Extract the [X, Y] coordinate from the center of the cell holding the provided text.  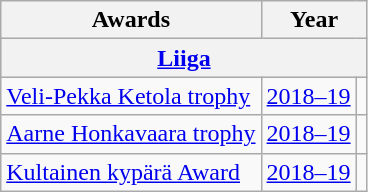
Kultainen kypärä Award [131, 172]
Aarne Honkavaara trophy [131, 134]
Awards [131, 20]
Year [314, 20]
Liiga [184, 58]
Veli-Pekka Ketola trophy [131, 96]
